Detect which cell encompasses the target text, then output its (X, Y) center coordinate. 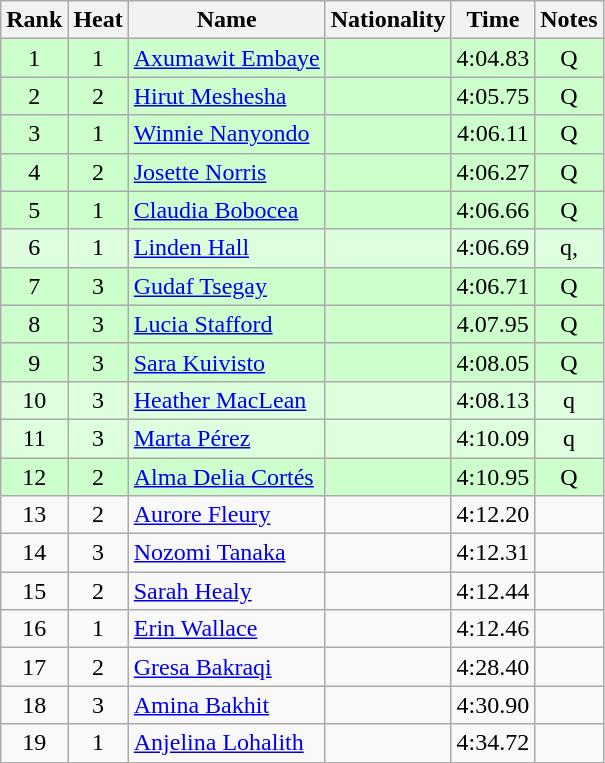
Winnie Nanyondo (226, 134)
4:10.09 (493, 438)
10 (34, 400)
9 (34, 362)
4:34.72 (493, 743)
19 (34, 743)
Gudaf Tsegay (226, 286)
8 (34, 324)
Amina Bakhit (226, 705)
Heat (98, 20)
4:06.11 (493, 134)
Claudia Bobocea (226, 210)
Heather MacLean (226, 400)
7 (34, 286)
Rank (34, 20)
4:12.46 (493, 629)
Aurore Fleury (226, 515)
4:08.05 (493, 362)
11 (34, 438)
17 (34, 667)
q, (569, 248)
4:06.27 (493, 172)
4:06.71 (493, 286)
16 (34, 629)
Sarah Healy (226, 591)
Notes (569, 20)
4:12.31 (493, 553)
Marta Pérez (226, 438)
Anjelina Lohalith (226, 743)
5 (34, 210)
Time (493, 20)
Gresa Bakraqi (226, 667)
4:12.20 (493, 515)
Josette Norris (226, 172)
Lucia Stafford (226, 324)
Hirut Meshesha (226, 96)
6 (34, 248)
4:28.40 (493, 667)
4:10.95 (493, 477)
4:12.44 (493, 591)
Name (226, 20)
4:06.66 (493, 210)
18 (34, 705)
14 (34, 553)
12 (34, 477)
Nationality (388, 20)
4:06.69 (493, 248)
4:04.83 (493, 58)
Sara Kuivisto (226, 362)
13 (34, 515)
Nozomi Tanaka (226, 553)
15 (34, 591)
Linden Hall (226, 248)
Axumawit Embaye (226, 58)
Erin Wallace (226, 629)
4.07.95 (493, 324)
4 (34, 172)
4:30.90 (493, 705)
4:08.13 (493, 400)
4:05.75 (493, 96)
Alma Delia Cortés (226, 477)
